Determine the (X, Y) coordinate at the center of the cell enclosing the given text.  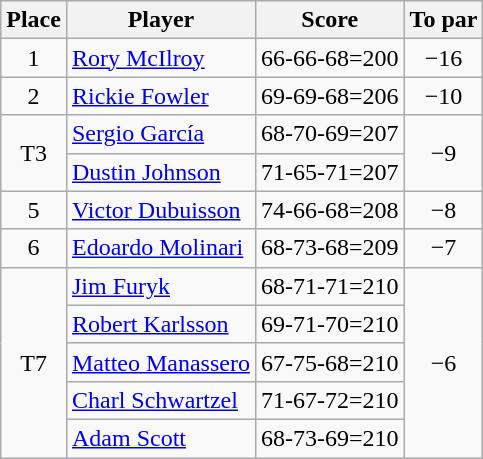
68-70-69=207 (330, 134)
−8 (444, 210)
Sergio García (160, 134)
−16 (444, 58)
Rory McIlroy (160, 58)
71-67-72=210 (330, 400)
Victor Dubuisson (160, 210)
Score (330, 20)
69-71-70=210 (330, 324)
Adam Scott (160, 438)
−7 (444, 248)
5 (34, 210)
Rickie Fowler (160, 96)
Robert Karlsson (160, 324)
−10 (444, 96)
To par (444, 20)
68-71-71=210 (330, 286)
T3 (34, 153)
1 (34, 58)
71-65-71=207 (330, 172)
T7 (34, 362)
Matteo Manassero (160, 362)
Player (160, 20)
6 (34, 248)
Charl Schwartzel (160, 400)
68-73-69=210 (330, 438)
2 (34, 96)
−6 (444, 362)
Place (34, 20)
74-66-68=208 (330, 210)
68-73-68=209 (330, 248)
Edoardo Molinari (160, 248)
69-69-68=206 (330, 96)
Dustin Johnson (160, 172)
Jim Furyk (160, 286)
66-66-68=200 (330, 58)
67-75-68=210 (330, 362)
−9 (444, 153)
